Return [X, Y] of the center of cell containing provided text 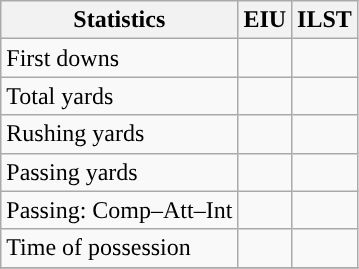
Rushing yards [120, 134]
Passing: Comp–Att–Int [120, 210]
EIU [265, 20]
Statistics [120, 20]
Total yards [120, 96]
First downs [120, 58]
ILST [325, 20]
Passing yards [120, 172]
Time of possession [120, 248]
